Return [X, Y] of the center of cell containing provided text 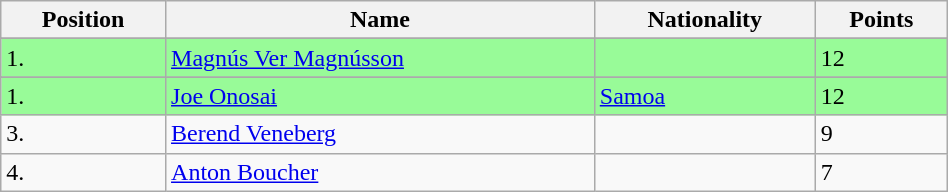
Nationality [704, 20]
Position [84, 20]
4. [84, 172]
Berend Veneberg [380, 134]
3. [84, 134]
Points [881, 20]
Joe Onosai [380, 96]
9 [881, 134]
Name [380, 20]
Magnús Ver Magnússon [380, 58]
Anton Boucher [380, 172]
7 [881, 172]
Samoa [704, 96]
